Capture the cell that displays the provided text and extract its (X, Y) central coordinate. 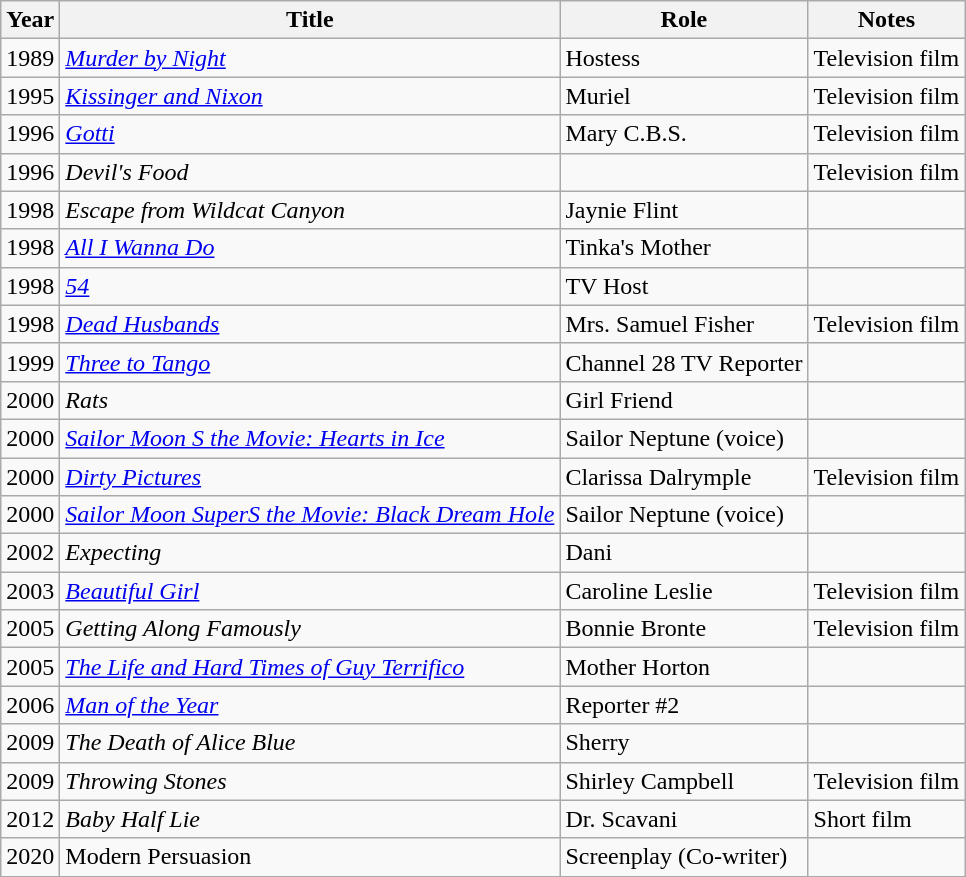
Screenplay (Co-writer) (684, 857)
Girl Friend (684, 400)
Dead Husbands (310, 324)
1989 (30, 58)
2002 (30, 553)
Short film (886, 819)
Rats (310, 400)
Caroline Leslie (684, 591)
2003 (30, 591)
54 (310, 286)
1995 (30, 96)
Getting Along Famously (310, 629)
Shirley Campbell (684, 781)
Dirty Pictures (310, 477)
All I Wanna Do (310, 248)
Role (684, 20)
Man of the Year (310, 705)
Baby Half Lie (310, 819)
Muriel (684, 96)
Beautiful Girl (310, 591)
Notes (886, 20)
Title (310, 20)
Channel 28 TV Reporter (684, 362)
Clarissa Dalrymple (684, 477)
Mother Horton (684, 667)
Dr. Scavani (684, 819)
Expecting (310, 553)
Modern Persuasion (310, 857)
TV Host (684, 286)
Three to Tango (310, 362)
Kissinger and Nixon (310, 96)
Dani (684, 553)
Mary C.B.S. (684, 134)
Sherry (684, 743)
Bonnie Bronte (684, 629)
The Death of Alice Blue (310, 743)
Mrs. Samuel Fisher (684, 324)
Year (30, 20)
Sailor Moon S the Movie: Hearts in Ice (310, 438)
Sailor Moon SuperS the Movie: Black Dream Hole (310, 515)
2006 (30, 705)
Hostess (684, 58)
Throwing Stones (310, 781)
Murder by Night (310, 58)
The Life and Hard Times of Guy Terrifico (310, 667)
1999 (30, 362)
Gotti (310, 134)
Reporter #2 (684, 705)
Escape from Wildcat Canyon (310, 210)
Tinka's Mother (684, 248)
Jaynie Flint (684, 210)
2012 (30, 819)
Devil's Food (310, 172)
2020 (30, 857)
